Detect which cell encompasses the target text, then output its (X, Y) center coordinate. 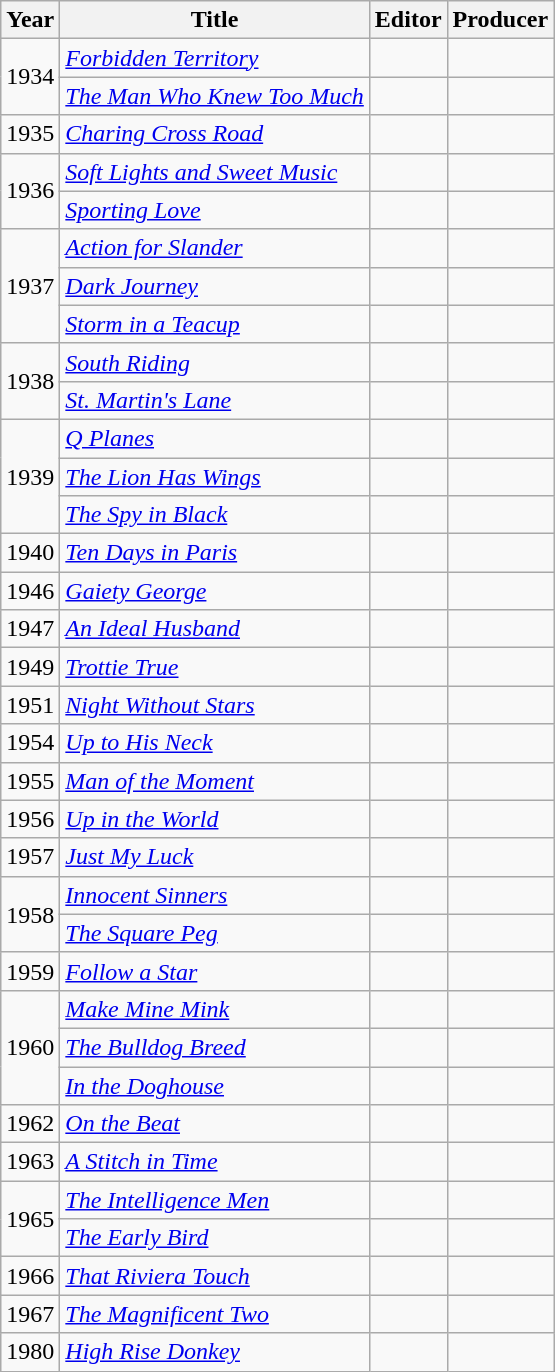
1959 (30, 971)
Sporting Love (215, 210)
In the Doghouse (215, 1085)
The Early Bird (215, 1238)
Q Planes (215, 438)
1963 (30, 1162)
The Square Peg (215, 933)
1946 (30, 591)
Action for Slander (215, 248)
The Man Who Knew Too Much (215, 96)
1962 (30, 1124)
The Intelligence Men (215, 1200)
Forbidden Territory (215, 58)
Night Without Stars (215, 705)
The Spy in Black (215, 515)
Innocent Sinners (215, 895)
1940 (30, 553)
1955 (30, 781)
Ten Days in Paris (215, 553)
Gaiety George (215, 591)
Producer (500, 20)
1966 (30, 1276)
1936 (30, 191)
Dark Journey (215, 286)
South Riding (215, 362)
1947 (30, 629)
1954 (30, 743)
St. Martin's Lane (215, 400)
Man of the Moment (215, 781)
An Ideal Husband (215, 629)
1957 (30, 857)
1980 (30, 1352)
1939 (30, 476)
High Rise Donkey (215, 1352)
1935 (30, 134)
Editor (408, 20)
That Riviera Touch (215, 1276)
Up to His Neck (215, 743)
Storm in a Teacup (215, 324)
Just My Luck (215, 857)
1956 (30, 819)
On the Beat (215, 1124)
Charing Cross Road (215, 134)
The Bulldog Breed (215, 1047)
1960 (30, 1047)
Make Mine Mink (215, 1009)
Up in the World (215, 819)
Title (215, 20)
1938 (30, 381)
Year (30, 20)
Soft Lights and Sweet Music (215, 172)
The Lion Has Wings (215, 477)
1958 (30, 914)
Follow a Star (215, 971)
1965 (30, 1219)
1934 (30, 77)
A Stitch in Time (215, 1162)
1937 (30, 286)
1967 (30, 1314)
Trottie True (215, 667)
1949 (30, 667)
1951 (30, 705)
The Magnificent Two (215, 1314)
